Capture the cell that displays the provided text and extract its (x, y) central coordinate. 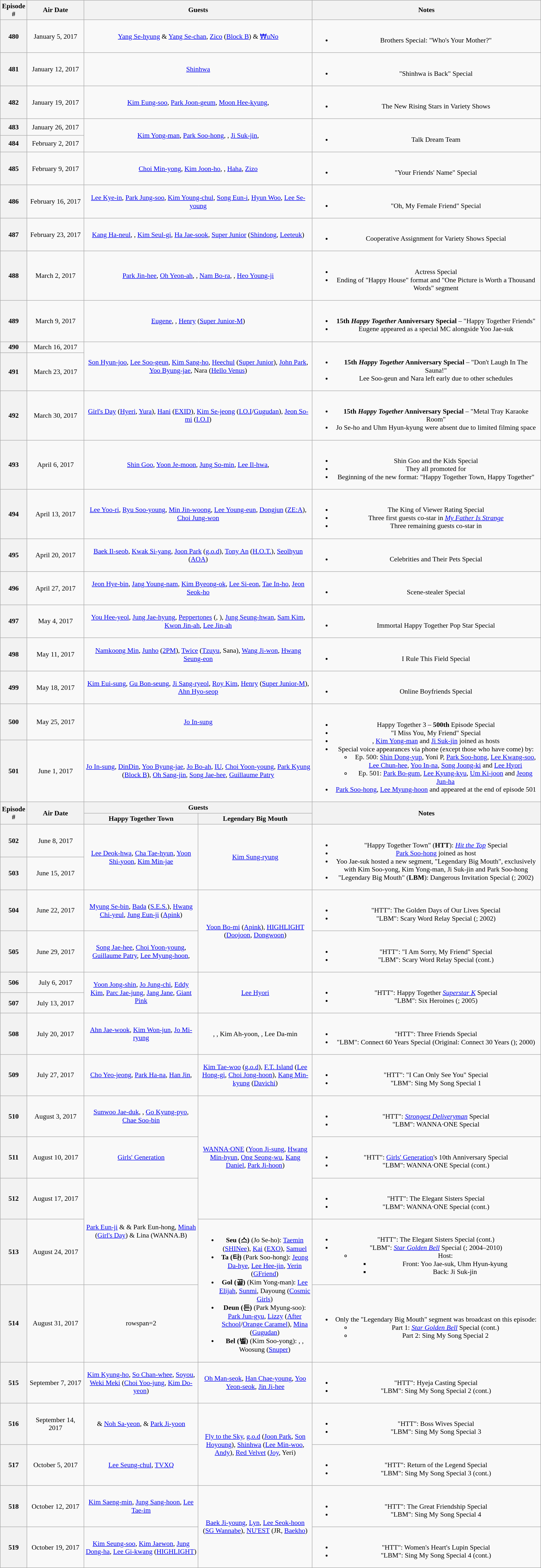
513 (14, 1252)
January 26, 2017 (55, 127)
508 (14, 1034)
August 31, 2017 (55, 1323)
Fly to the Sky, g.o.d (Joon Park, Son Hoyoung), Shinhwa (Lee Min-woo, Andy), Red Velvet (Joy, Yeri) (255, 1445)
February 23, 2017 (55, 235)
493 (14, 465)
517 (14, 1465)
Talk Dream Team (426, 135)
502 (14, 841)
The King of Viewer Rating SpecialThree first guests co-star in My Father Is StrangeThree remaining guests co-star in (426, 514)
498 (14, 655)
Lee Yoo-ri, Ryu Soo-young, Min Jin-woong, Lee Young-eun, Dongjun (ZE:A), Choi Jung-won (198, 514)
"Shinhwa is Back" Special (426, 69)
Kang Ha-neul, , Kim Seul-gi, Ha Jae-sook, Super Junior (Shindong, Leeteuk) (198, 235)
492 (14, 415)
Lee Seung-chul, TVXQ (141, 1465)
485 (14, 168)
"HTT": Happy Together Superstar K Special"LBM": Six Heroines (; 2005) (426, 993)
515 (14, 1383)
Shinhwa (198, 69)
July 6, 2017 (55, 983)
506 (14, 983)
September 7, 2017 (55, 1383)
516 (14, 1424)
491 (14, 372)
Choi Min-yong, Kim Joon-ho, , Haha, Zizo (198, 168)
512 (14, 1199)
501 (14, 771)
Only the "Legendary Big Mouth" segment was broadcast on this episode:Part 1: Star Golden Bell Special (cont.)Part 2: Sing My Song Special 2 (426, 1323)
483 (14, 127)
August 10, 2017 (55, 1158)
Happy Together Town (141, 819)
Actress SpecialEnding of "Happy House" format and "One Picture is Worth a Thousand Words" segment (426, 276)
August 3, 2017 (55, 1116)
Eugene, , Henry (Super Junior-M) (198, 321)
Brothers Special: "Who's Your Mother?" (426, 36)
March 16, 2017 (55, 347)
Kim Seung-soo, Kim Jaewon, Jung Dong-ha, Lee Gi-kwang (HIGHLIGHT) (141, 1547)
490 (14, 347)
Jeon Hye-bin, Jang Young-nam, Kim Byeong-ok, Lee Si-eon, Tae In-ho, Jeon Seok-ho (198, 588)
March 23, 2017 (55, 372)
496 (14, 588)
"HTT": The Golden Days of Our Lives Special"LBM": Scary Word Relay Special (; 2002) (426, 911)
518 (14, 1506)
Kim Yong-man, Park Soo-hong, , Ji Suk-jin, (198, 135)
495 (14, 555)
The New Rising Stars in Variety Shows (426, 102)
15th Happy Together Anniversary Special – "Metal Tray Karaoke Room"Jo Se-ho and Uhm Hyun-kyung were absent due to limited filming space (426, 415)
January 19, 2017 (55, 102)
"HTT": Girls' Generation's 10th Anniversary Special"LBM": WANNA·ONE Special (cont.) (426, 1158)
January 5, 2017 (55, 36)
519 (14, 1547)
Namkoong Min, Junho (2PM), Twice (Tzuyu, Sana), Wang Ji-won, Hwang Seung-eon (198, 655)
May 18, 2017 (55, 688)
Scene-stealer Special (426, 588)
June 8, 2017 (55, 841)
May 11, 2017 (55, 655)
Park Jin-hee, Oh Yeon-ah, , Nam Bo-ra, , Heo Young-ji (198, 276)
Celebrities and Their Pets Special (426, 555)
Lee Hyori (255, 993)
Yoon Jong-shin, Jo Jung-chi, Eddy Kim, Parc Jae-jung, Jang Jane, Giant Pink (141, 993)
Shin Goo, Yoon Je-moon, Jung So-min, Lee Il-hwa, (198, 465)
507 (14, 1003)
500 (14, 722)
Online Boyfriends Special (426, 688)
March 30, 2017 (55, 415)
July 13, 2017 (55, 1003)
Jo In-sung (198, 722)
March 9, 2017 (55, 321)
"Oh, My Female Friend" Special (426, 202)
April 6, 2017 (55, 465)
Immortal Happy Together Pop Star Special (426, 621)
February 16, 2017 (55, 202)
October 19, 2017 (55, 1547)
Myung Se-bin, Bada (S.E.S.), Hwang Chi-yeul, Jung Eun-ji (Apink) (141, 911)
rowspan=2 (141, 1323)
504 (14, 911)
Kim Tae-woo (g.o.d), F.T. Island (Lee Hong-gi, Choi Jong-hoon), Kang Min-kyung (Davichi) (255, 1075)
Cho Yeo-jeong, Park Ha-na, Han Jin, (141, 1075)
Girl's Day (Hyeri, Yura), Hani (EXID), Kim Se-jeong (I.O.I/Gugudan), Jeon So-mi (I.O.I) (198, 415)
April 27, 2017 (55, 588)
"HTT": Strongest Deliveryman Special"LBM": WANNA·ONE Special (426, 1116)
, , Kim Ah-yoon, , Lee Da-min (255, 1034)
15th Happy Together Anniversary Special – "Happy Together Friends"Eugene appeared as a special MC alongside Yoo Jae-suk (426, 321)
514 (14, 1323)
October 12, 2017 (55, 1506)
Kim Eui-sung, Gu Bon-seung, Ji Sang-ryeol, Roy Kim, Henry (Super Junior-M), Ahn Hyo-seop (198, 688)
Lee Deok-hwa, Cha Tae-hyun, Yoon Shi-yoon, Kim Min-jae (141, 857)
15th Happy Together Anniversary Special – "Don't Laugh In The Sauna!"Lee Soo-geun and Nara left early due to other schedules (426, 366)
"HTT": "I Am Sorry, My Friend" Special"LBM": Scary Word Relay Special (cont.) (426, 952)
Son Hyun-joo, Lee Soo-geun, Kim Sang-ho, Heechul (Super Junior), John Park, Yoo Byung-jae, Nara (Hello Venus) (198, 366)
Oh Man-seok, Han Chae-young, Yoo Yeon-seok, Jin Ji-hee (255, 1383)
Ahn Jae-wook, Kim Won-jun, Jo Mi-ryung (141, 1034)
Legendary Big Mouth (255, 819)
April 13, 2017 (55, 514)
You Hee-yeol, Jung Jae-hyung, Peppertones (, ), Jung Seung-hwan, Sam Kim, Kwon Jin-ah, Lee Jin-ah (198, 621)
"Your Friends' Name" Special (426, 168)
WANNA·ONE (Yoon Ji-sung, Hwang Min-hyun, Ong Seong-wu, Kang Daniel, Park Ji-hoon) (255, 1158)
June 29, 2017 (55, 952)
Kim Kyung-ho, So Chan-whee, Soyou, Weki Meki (Choi Yoo-jung, Kim Do-yeon) (141, 1383)
February 9, 2017 (55, 168)
480 (14, 36)
March 2, 2017 (55, 276)
484 (14, 144)
July 27, 2017 (55, 1075)
505 (14, 952)
Cooperative Assignment for Variety Shows Special (426, 235)
June 15, 2017 (55, 873)
Kim Sung-ryung (255, 857)
Lee Kye-in, Park Jung-soo, Kim Young-chul, Song Eun-i, Hyun Woo, Lee Se-young (198, 202)
"HTT": Hyeja Casting Special"LBM": Sing My Song Special 2 (cont.) (426, 1383)
July 20, 2017 (55, 1034)
September 14, 2017 (55, 1424)
"HTT": Three Friends Special"LBM": Connect 60 Years Special (Original: Connect 30 Years (); 2000) (426, 1034)
Yoon Bo-mi (Apink), HIGHLIGHT (Doojoon, Dongwoon) (255, 931)
511 (14, 1158)
487 (14, 235)
June 1, 2017 (55, 771)
May 25, 2017 (55, 722)
& Noh Sa-yeon, & Park Ji-yoon (141, 1424)
499 (14, 688)
August 17, 2017 (55, 1199)
October 5, 2017 (55, 1465)
"HTT": Return of the Legend Special"LBM": Sing My Song Special 3 (cont.) (426, 1465)
497 (14, 621)
489 (14, 321)
"HTT": Women's Heart's Lupin Special"LBM": Sing My Song Special 4 (cont.) (426, 1547)
Kim Eung-soo, Park Joon-geum, Moon Hee-kyung, (198, 102)
"HTT": The Elegant Sisters Special"LBM": WANNA·ONE Special (cont.) (426, 1199)
Shin Goo and the Kids SpecialThey all promoted for Beginning of the new format: "Happy Together Town, Happy Together" (426, 465)
510 (14, 1116)
June 22, 2017 (55, 911)
Sunwoo Jae-duk, , Go Kyung-pyo, Chae Soo-bin (141, 1116)
"HTT": The Elegant Sisters Special (cont.)"LBM": Star Golden Bell Special (; 2004–2010)Host:Front: Yoo Jae-suk, Uhm Hyun-kyungBack: Ji Suk-jin (426, 1252)
Yang Se-hyung & Yang Se-chan, Zico (Block B) & ₩uNo (198, 36)
Park Eun-ji & & Park Eun-hong, Minah (Girl's Day) & Lina (WANNA.B) (141, 1232)
486 (14, 202)
Baek Il-seob, Kwak Si-yang, Joon Park (g.o.d), Tony An (H.O.T.), Seolhyun (AOA) (198, 555)
"HTT": Boss Wives Special"LBM": Sing My Song Special 3 (426, 1424)
Song Jae-hee, Choi Yoon-young, Guillaume Patry, Lee Myung-hoon, (141, 952)
"HTT": The Great Friendship Special"LBM": Sing My Song Special 4 (426, 1506)
481 (14, 69)
I Rule This Field Special (426, 655)
January 12, 2017 (55, 69)
August 24, 2017 (55, 1252)
Jo In-sung, DinDin, Yoo Byung-jae, Jo Bo-ah, IU, Choi Yoon-young, Park Kyung (Block B), Oh Sang-jin, Song Jae-hee, Guillaume Patry (198, 771)
503 (14, 873)
February 2, 2017 (55, 144)
509 (14, 1075)
488 (14, 276)
494 (14, 514)
May 4, 2017 (55, 621)
Girls' Generation (141, 1158)
482 (14, 102)
Kim Saeng-min, Jung Sang-hoon, Lee Tae-im (141, 1506)
"HTT": "I Can Only See You" Special"LBM": Sing My Song Special 1 (426, 1075)
April 20, 2017 (55, 555)
